Identify which cell holds the provided text, then report its (X, Y) central coordinate. 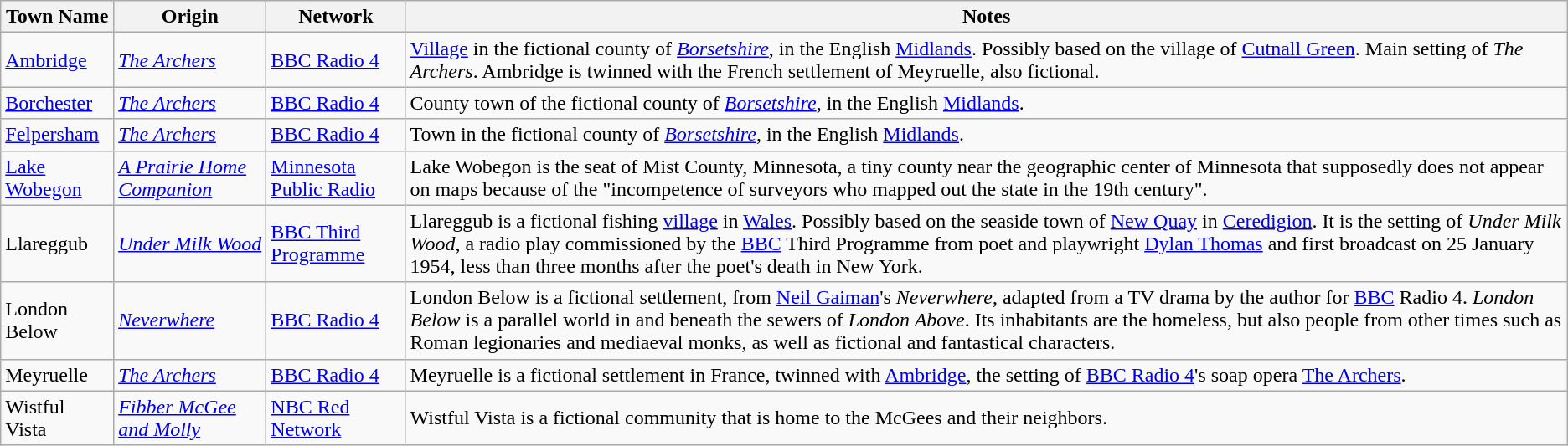
Ambridge (57, 60)
Under Milk Wood (190, 244)
Wistful Vista (57, 418)
A Prairie Home Companion (190, 177)
Minnesota Public Radio (336, 177)
Meyruelle is a fictional settlement in France, twinned with Ambridge, the setting of BBC Radio 4's soap opera The Archers. (987, 375)
NBC Red Network (336, 418)
Fibber McGee and Molly (190, 418)
Meyruelle (57, 375)
Felpersham (57, 135)
Borchester (57, 103)
Network (336, 17)
Town Name (57, 17)
Llareggub (57, 244)
Origin (190, 17)
Lake Wobegon (57, 177)
London Below (57, 320)
Neverwhere (190, 320)
Notes (987, 17)
BBC Third Programme (336, 244)
County town of the fictional county of Borsetshire, in the English Midlands. (987, 103)
Wistful Vista is a fictional community that is home to the McGees and their neighbors. (987, 418)
Town in the fictional county of Borsetshire, in the English Midlands. (987, 135)
